Determine the [x, y] coordinate at the center of the cell enclosing the given text.  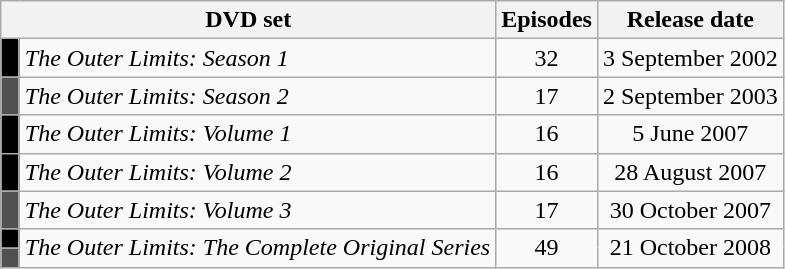
The Outer Limits: Volume 2 [257, 172]
Episodes [547, 20]
5 June 2007 [690, 134]
The Outer Limits: Volume 3 [257, 210]
21 October 2008 [690, 248]
The Outer Limits: The Complete Original Series [257, 248]
28 August 2007 [690, 172]
49 [547, 248]
The Outer Limits: Volume 1 [257, 134]
The Outer Limits: Season 2 [257, 96]
32 [547, 58]
The Outer Limits: Season 1 [257, 58]
2 September 2003 [690, 96]
DVD set [248, 20]
3 September 2002 [690, 58]
30 October 2007 [690, 210]
Release date [690, 20]
